Detect which cell encompasses the target text, then output its [X, Y] center coordinate. 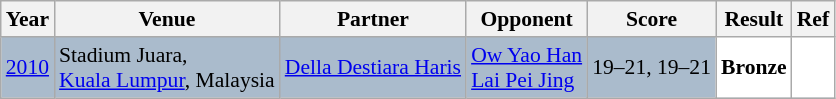
Opponent [526, 19]
Year [28, 19]
Della Destiara Haris [373, 68]
Ow Yao Han Lai Pei Jing [526, 68]
Ref [813, 19]
Bronze [754, 68]
Score [652, 19]
Venue [167, 19]
Partner [373, 19]
2010 [28, 68]
Stadium Juara,Kuala Lumpur, Malaysia [167, 68]
19–21, 19–21 [652, 68]
Result [754, 19]
